Locate the cell with the specified text and output its (X, Y) center coordinate. 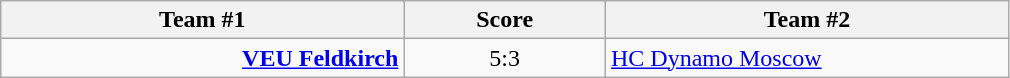
Team #2 (806, 20)
Score (505, 20)
VEU Feldkirch (202, 58)
HC Dynamo Moscow (806, 58)
5:3 (505, 58)
Team #1 (202, 20)
